Identify which cell holds the provided text, then report its (x, y) central coordinate. 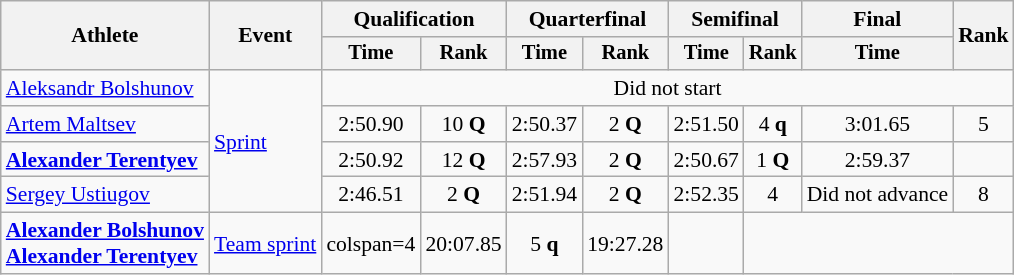
10 Q (463, 124)
2:50.90 (370, 124)
Qualification (414, 19)
2:59.37 (878, 160)
12 Q (463, 160)
Event (265, 36)
2:51.50 (706, 124)
4 (773, 195)
Did not advance (878, 195)
5 q (544, 244)
Did not start (667, 88)
19:27.28 (625, 244)
2:46.51 (370, 195)
3:01.65 (878, 124)
8 (984, 195)
2:52.35 (706, 195)
Aleksandr Bolshunov (105, 88)
Alexander BolshunovAlexander Terentyev (105, 244)
Quarterfinal (588, 19)
4 q (773, 124)
Sergey Ustiugov (105, 195)
2:50.37 (544, 124)
Final (878, 19)
Artem Maltsev (105, 124)
1 Q (773, 160)
2:57.93 (544, 160)
Sprint (265, 141)
5 (984, 124)
Semifinal (734, 19)
colspan=4 (370, 244)
2:51.94 (544, 195)
Team sprint (265, 244)
2:50.67 (706, 160)
Alexander Terentyev (105, 160)
Athlete (105, 36)
2:50.92 (370, 160)
20:07.85 (463, 244)
